Output the (X, Y) coordinate of the center of the cell containing the given text.  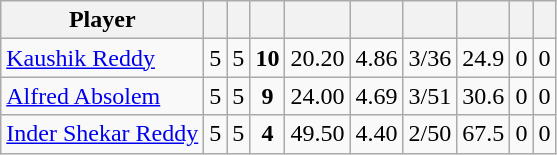
Player (102, 20)
49.50 (318, 134)
10 (268, 58)
Kaushik Reddy (102, 58)
Inder Shekar Reddy (102, 134)
4.69 (376, 96)
24.00 (318, 96)
3/36 (430, 58)
30.6 (484, 96)
67.5 (484, 134)
9 (268, 96)
24.9 (484, 58)
3/51 (430, 96)
4.40 (376, 134)
4 (268, 134)
20.20 (318, 58)
2/50 (430, 134)
Alfred Absolem (102, 96)
4.86 (376, 58)
